Find where the given text appears and provide that cell's center as [X, Y] coordinate. 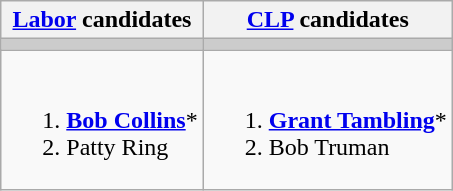
CLP candidates [328, 20]
Labor candidates [102, 20]
Grant Tambling*Bob Truman [328, 120]
Bob Collins*Patty Ring [102, 120]
